Scan for the cell matching the given text and deliver its (x, y) coordinate at center. 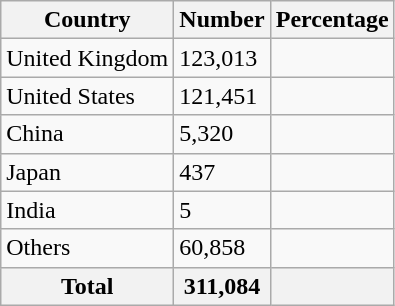
5,320 (222, 134)
India (88, 210)
60,858 (222, 248)
United Kingdom (88, 58)
5 (222, 210)
Number (222, 20)
Japan (88, 172)
China (88, 134)
Percentage (332, 20)
Total (88, 286)
Country (88, 20)
United States (88, 96)
123,013 (222, 58)
311,084 (222, 286)
437 (222, 172)
121,451 (222, 96)
Others (88, 248)
